Scan for the cell matching the given text and deliver its (X, Y) coordinate at center. 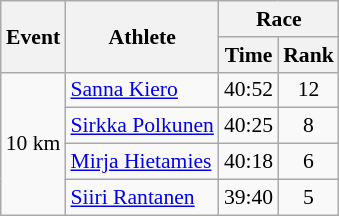
Siiri Rantanen (142, 197)
Mirja Hietamies (142, 162)
40:18 (248, 162)
Time (248, 55)
10 km (34, 143)
12 (308, 90)
8 (308, 126)
5 (308, 197)
Athlete (142, 36)
40:52 (248, 90)
Sanna Kiero (142, 90)
39:40 (248, 197)
6 (308, 162)
40:25 (248, 126)
Rank (308, 55)
Race (279, 19)
Event (34, 36)
Sirkka Polkunen (142, 126)
